Identify which cell holds the provided text, then report its [x, y] central coordinate. 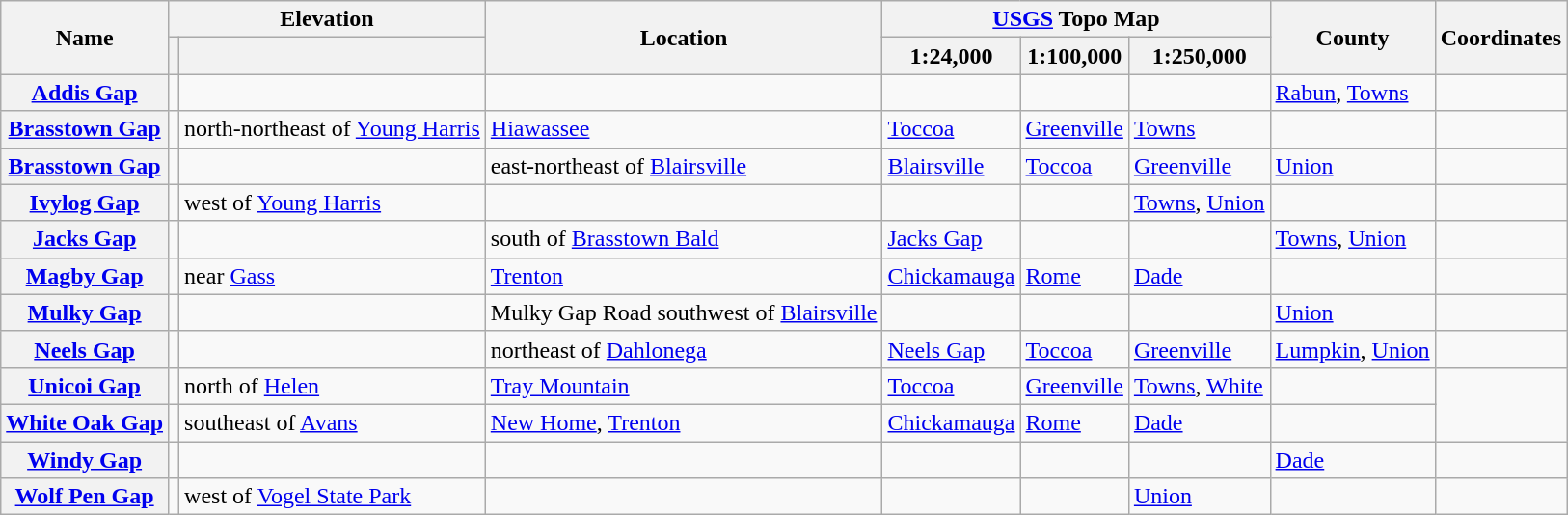
Elevation [328, 19]
1:24,000 [951, 56]
southeast of Avans [333, 422]
Mulky Gap [85, 312]
Unicoi Gap [85, 386]
Location [684, 38]
northeast of Dahlonega [684, 349]
west of Vogel State Park [333, 497]
south of Brasstown Bald [684, 239]
Towns, White [1200, 386]
Hiawassee [684, 129]
Mulky Gap Road southwest of Blairsville [684, 312]
near Gass [333, 276]
USGS Topo Map [1076, 19]
north of Helen [333, 386]
Blairsville [951, 166]
Towns [1200, 129]
north-northeast of Young Harris [333, 129]
west of Young Harris [333, 203]
Trenton [684, 276]
east-northeast of Blairsville [684, 166]
Windy Gap [85, 460]
1:100,000 [1074, 56]
Name [85, 38]
White Oak Gap [85, 422]
Wolf Pen Gap [85, 497]
1:250,000 [1200, 56]
Rabun, Towns [1352, 93]
County [1352, 38]
Addis Gap [85, 93]
Coordinates [1500, 38]
Tray Mountain [684, 386]
Lumpkin, Union [1352, 349]
New Home, Trenton [684, 422]
Ivylog Gap [85, 203]
Magby Gap [85, 276]
